Pinpoint the cell where the given text exists, returning its (X, Y) midpoint coordinate. 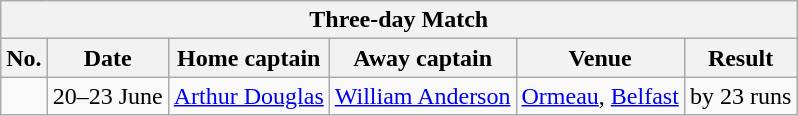
Arthur Douglas (248, 96)
by 23 runs (740, 96)
Venue (600, 58)
Date (108, 58)
Three-day Match (399, 20)
William Anderson (422, 96)
Away captain (422, 58)
No. (24, 58)
Home captain (248, 58)
Result (740, 58)
20–23 June (108, 96)
Ormeau, Belfast (600, 96)
